Determine the [X, Y] coordinate at the center of the cell enclosing the given text.  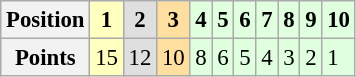
15 [106, 58]
Points [46, 58]
12 [140, 58]
Position [46, 20]
9 [311, 20]
7 [267, 20]
